Search for the cell housing the specified text and yield its (X, Y) center coordinate. 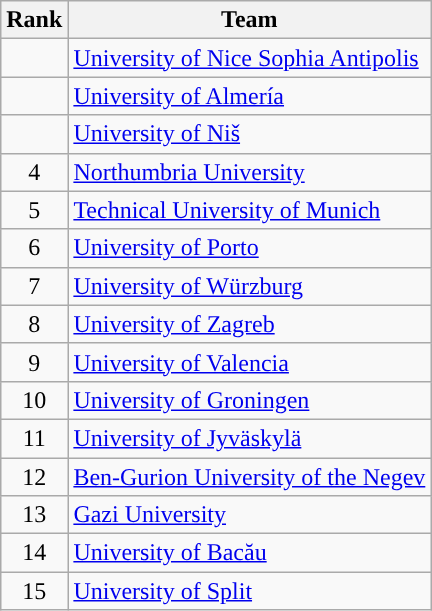
University of Zagreb (250, 324)
9 (34, 362)
University of Würzburg (250, 286)
8 (34, 324)
12 (34, 477)
14 (34, 553)
University of Split (250, 591)
University of Almería (250, 96)
University of Nice Sophia Antipolis (250, 58)
13 (34, 515)
University of Valencia (250, 362)
Northumbria University (250, 172)
Ben-Gurion University of the Negev (250, 477)
Rank (34, 20)
Team (250, 20)
11 (34, 438)
5 (34, 210)
7 (34, 286)
Gazi University (250, 515)
University of Jyväskylä (250, 438)
University of Porto (250, 248)
6 (34, 248)
15 (34, 591)
University of Bacău (250, 553)
University of Groningen (250, 400)
10 (34, 400)
University of Niš (250, 134)
4 (34, 172)
Technical University of Munich (250, 210)
